Provide the [x, y] coordinate of the cell's center where the given text is located.  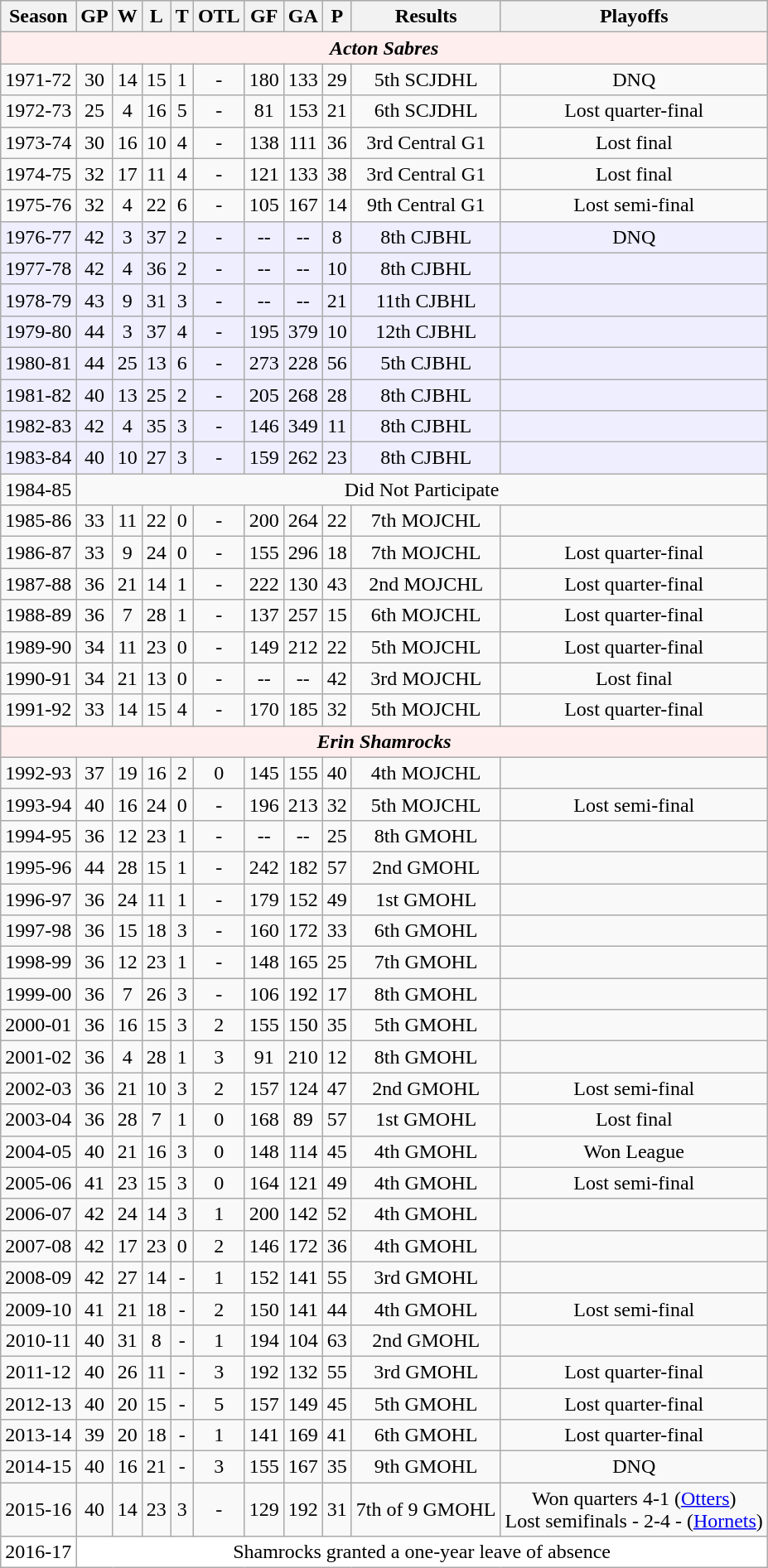
GF [263, 17]
222 [263, 584]
2008-09 [38, 1277]
268 [303, 395]
6th SCJDHL [426, 111]
29 [336, 80]
91 [263, 1057]
Acton Sabres [384, 48]
1976-77 [38, 237]
168 [263, 1120]
9th GMOHL [426, 1467]
Results [426, 17]
2010-11 [38, 1340]
349 [303, 427]
81 [263, 111]
1992-93 [38, 773]
153 [303, 111]
4th MOJCHL [426, 773]
1990-91 [38, 678]
5th SCJDHL [426, 80]
P [336, 17]
104 [303, 1340]
39 [94, 1435]
1982-83 [38, 427]
1993-94 [38, 804]
89 [303, 1120]
210 [303, 1057]
47 [336, 1088]
Won quarters 4-1 (Otters)Lost semifinals - 2-4 - (Hornets) [634, 1509]
1975-76 [38, 205]
242 [263, 867]
1981-82 [38, 395]
52 [336, 1214]
196 [263, 804]
W [128, 17]
165 [303, 963]
159 [263, 458]
379 [303, 331]
1974-75 [38, 174]
GP [94, 17]
132 [303, 1372]
264 [303, 521]
212 [303, 647]
169 [303, 1435]
56 [336, 363]
GA [303, 17]
Did Not Participate [423, 490]
L [156, 17]
129 [263, 1509]
228 [303, 363]
1980-81 [38, 363]
2004-05 [38, 1151]
1987-88 [38, 584]
Shamrocks granted a one-year leave of absence [423, 1552]
111 [303, 142]
137 [263, 615]
Playoffs [634, 17]
262 [303, 458]
5th CJBHL [426, 363]
124 [303, 1088]
Erin Shamrocks [384, 741]
2015-16 [38, 1509]
160 [263, 931]
1998-99 [38, 963]
1978-79 [38, 300]
38 [336, 174]
1989-90 [38, 647]
273 [263, 363]
9th Central G1 [426, 205]
194 [263, 1340]
1994-95 [38, 836]
185 [303, 710]
296 [303, 552]
1995-96 [38, 867]
11th CJBHL [426, 300]
1972-73 [38, 111]
1983-84 [38, 458]
182 [303, 867]
130 [303, 584]
7th GMOHL [426, 963]
2001-02 [38, 1057]
257 [303, 615]
114 [303, 1151]
3rd MOJCHL [426, 678]
1997-98 [38, 931]
1979-80 [38, 331]
2000-01 [38, 1025]
138 [263, 142]
1988-89 [38, 615]
Season [38, 17]
2005-06 [38, 1183]
2007-08 [38, 1246]
2012-13 [38, 1404]
1996-97 [38, 899]
6th MOJCHL [426, 615]
1991-92 [38, 710]
Won League [634, 1151]
205 [263, 395]
1984-85 [38, 490]
2011-12 [38, 1372]
2009-10 [38, 1309]
2003-04 [38, 1120]
2016-17 [38, 1552]
63 [336, 1340]
7th of 9 GMOHL [426, 1509]
2006-07 [38, 1214]
106 [263, 994]
170 [263, 710]
OTL [219, 17]
1977-78 [38, 268]
142 [303, 1214]
145 [263, 773]
12th CJBHL [426, 331]
2002-03 [38, 1088]
2013-14 [38, 1435]
213 [303, 804]
19 [128, 773]
1973-74 [38, 142]
1986-87 [38, 552]
180 [263, 80]
105 [263, 205]
164 [263, 1183]
1971-72 [38, 80]
2nd MOJCHL [426, 584]
1985-86 [38, 521]
2014-15 [38, 1467]
T [182, 17]
179 [263, 899]
1999-00 [38, 994]
195 [263, 331]
